Output the (x, y) coordinate of the center of the cell containing the given text.  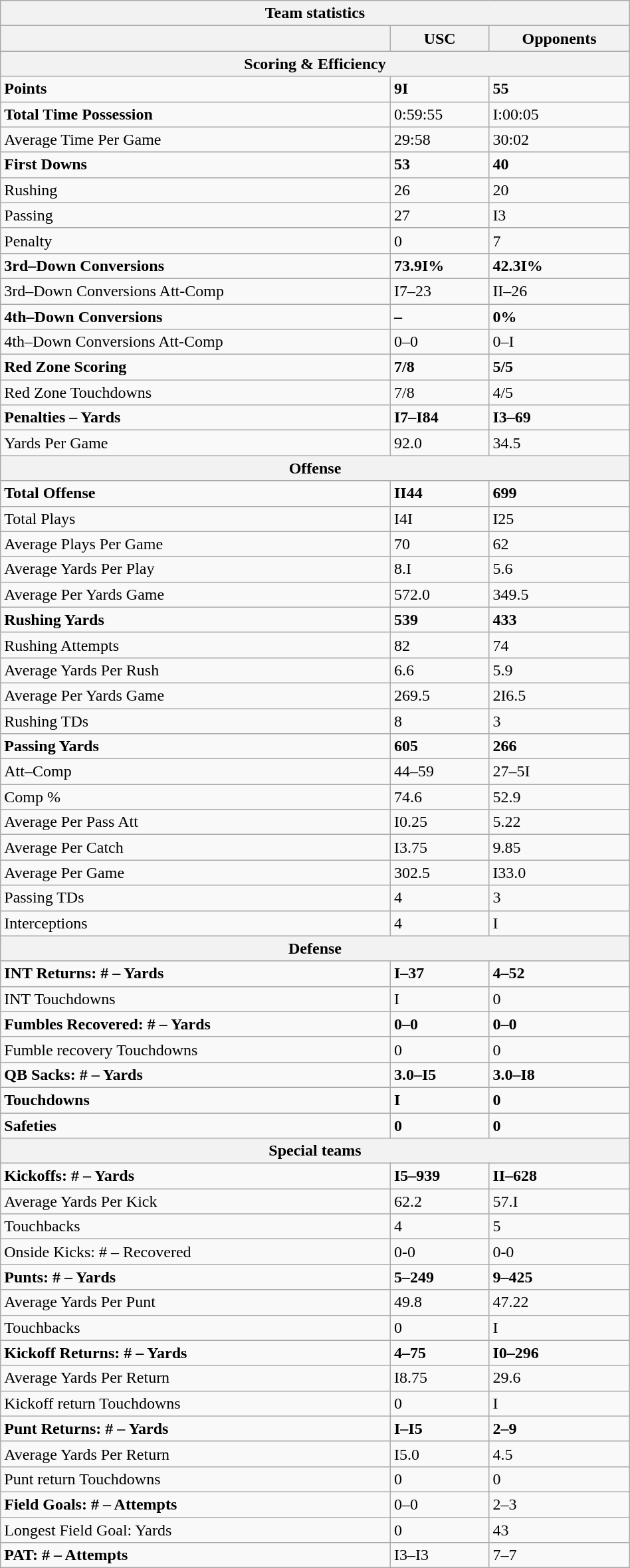
3rd–Down Conversions Att-Comp (195, 291)
Onside Kicks: # – Recovered (195, 1252)
53 (439, 165)
9I (439, 89)
2–9 (560, 1429)
I3–I3 (439, 1555)
92.0 (439, 443)
Average Per Game (195, 873)
I:00:05 (560, 114)
699 (560, 493)
Total Time Possession (195, 114)
Red Zone Touchdowns (195, 392)
0–I (560, 342)
62.2 (439, 1201)
Rushing Yards (195, 620)
74.6 (439, 797)
5–249 (439, 1277)
PAT: # – Attempts (195, 1555)
4/5 (560, 392)
47.22 (560, 1302)
605 (439, 746)
Rushing TDs (195, 721)
Average Per Catch (195, 847)
Interceptions (195, 923)
27–5I (560, 772)
49.8 (439, 1302)
27 (439, 215)
5/5 (560, 367)
Rushing (195, 190)
26 (439, 190)
Yards Per Game (195, 443)
Kickoffs: # – Yards (195, 1176)
0% (560, 317)
Team statistics (315, 13)
First Downs (195, 165)
I5.0 (439, 1454)
433 (560, 620)
II–628 (560, 1176)
II44 (439, 493)
Rushing Attempts (195, 645)
30:02 (560, 139)
Fumble recovery Touchdowns (195, 1049)
Punt Returns: # – Yards (195, 1429)
20 (560, 190)
73.9I% (439, 266)
Defense (315, 948)
Opponents (560, 39)
Touchdowns (195, 1100)
Average Yards Per Rush (195, 670)
Points (195, 89)
Kickoff Returns: # – Yards (195, 1353)
302.5 (439, 873)
Penalties – Yards (195, 418)
29:58 (439, 139)
9–425 (560, 1277)
II–26 (560, 291)
I3 (560, 215)
2–3 (560, 1504)
572.0 (439, 594)
Average Per Pass Att (195, 822)
8.I (439, 569)
I33.0 (560, 873)
INT Returns: # – Yards (195, 974)
Special teams (315, 1151)
I3.75 (439, 847)
Total Plays (195, 519)
4–52 (560, 974)
I25 (560, 519)
Average Yards Per Kick (195, 1201)
Average Yards Per Punt (195, 1302)
Passing TDs (195, 898)
74 (560, 645)
9.85 (560, 847)
43 (560, 1529)
I5–939 (439, 1176)
4th–Down Conversions Att-Comp (195, 342)
Average Yards Per Play (195, 569)
Total Offense (195, 493)
349.5 (560, 594)
QB Sacks: # – Yards (195, 1075)
USC (439, 39)
I0–296 (560, 1353)
Passing (195, 215)
Punts: # – Yards (195, 1277)
5 (560, 1227)
82 (439, 645)
3.0–I8 (560, 1075)
Comp % (195, 797)
42.3I% (560, 266)
29.6 (560, 1378)
Penalty (195, 240)
0:59:55 (439, 114)
8 (439, 721)
266 (560, 746)
5.22 (560, 822)
Average Time Per Game (195, 139)
5.9 (560, 670)
Scoring & Efficiency (315, 64)
7–7 (560, 1555)
3.0–I5 (439, 1075)
4th–Down Conversions (195, 317)
Passing Yards (195, 746)
269.5 (439, 695)
34.5 (560, 443)
57.I (560, 1201)
4–75 (439, 1353)
I7–23 (439, 291)
Longest Field Goal: Yards (195, 1529)
Average Plays Per Game (195, 544)
70 (439, 544)
Kickoff return Touchdowns (195, 1403)
Field Goals: # – Attempts (195, 1504)
55 (560, 89)
I–I5 (439, 1429)
Red Zone Scoring (195, 367)
539 (439, 620)
Punt return Touchdowns (195, 1479)
6.6 (439, 670)
7 (560, 240)
52.9 (560, 797)
Safeties (195, 1126)
– (439, 317)
3rd–Down Conversions (195, 266)
62 (560, 544)
Fumbles Recovered: # – Yards (195, 1024)
I3–69 (560, 418)
I–37 (439, 974)
I8.75 (439, 1378)
40 (560, 165)
INT Touchdowns (195, 999)
4.5 (560, 1454)
I4I (439, 519)
I7–I84 (439, 418)
2I6.5 (560, 695)
I0.25 (439, 822)
5.6 (560, 569)
44–59 (439, 772)
Att–Comp (195, 772)
Offense (315, 468)
